Scan for the cell matching the given text and deliver its (x, y) coordinate at center. 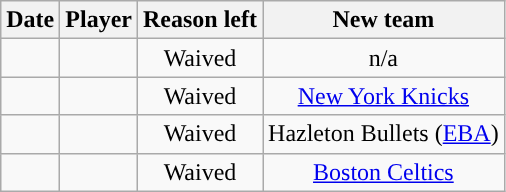
Boston Celtics (384, 172)
Reason left (200, 20)
Date (30, 20)
New York Knicks (384, 96)
Hazleton Bullets (EBA) (384, 134)
New team (384, 20)
n/a (384, 58)
Player (99, 20)
